Return the (X, Y) coordinate for the center point of the cell that contains the specified text.  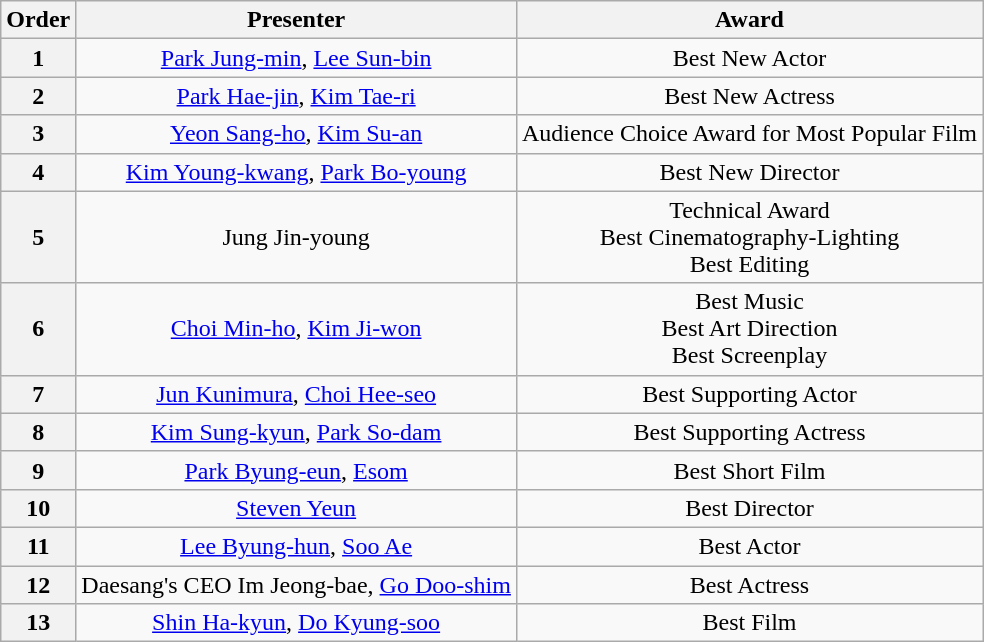
12 (38, 585)
13 (38, 623)
Best Short Film (749, 470)
Order (38, 20)
7 (38, 394)
2 (38, 96)
Yeon Sang-ho, Kim Su-an (296, 134)
Park Jung-min, Lee Sun-bin (296, 58)
Best Director (749, 508)
11 (38, 546)
Park Hae-jin, Kim Tae-ri (296, 96)
Choi Min-ho, Kim Ji-won (296, 329)
Shin Ha-kyun, Do Kyung-soo (296, 623)
Award (749, 20)
Jun Kunimura, Choi Hee-seo (296, 394)
Park Byung-eun, Esom (296, 470)
5 (38, 237)
6 (38, 329)
1 (38, 58)
Presenter (296, 20)
Kim Young-kwang, Park Bo-young (296, 172)
Best Supporting Actor (749, 394)
Technical AwardBest Cinematography-LightingBest Editing (749, 237)
Best New Actor (749, 58)
Best Film (749, 623)
4 (38, 172)
Best New Director (749, 172)
Steven Yeun (296, 508)
9 (38, 470)
Best Supporting Actress (749, 432)
10 (38, 508)
Best Actor (749, 546)
Audience Choice Award for Most Popular Film (749, 134)
Daesang's CEO Im Jeong-bae, Go Doo-shim (296, 585)
Best MusicBest Art DirectionBest Screenplay (749, 329)
Jung Jin-young (296, 237)
8 (38, 432)
Kim Sung-kyun, Park So-dam (296, 432)
3 (38, 134)
Best Actress (749, 585)
Best New Actress (749, 96)
Lee Byung-hun, Soo Ae (296, 546)
